For the text-containing cell, return its midpoint in (X, Y) coordinate format. 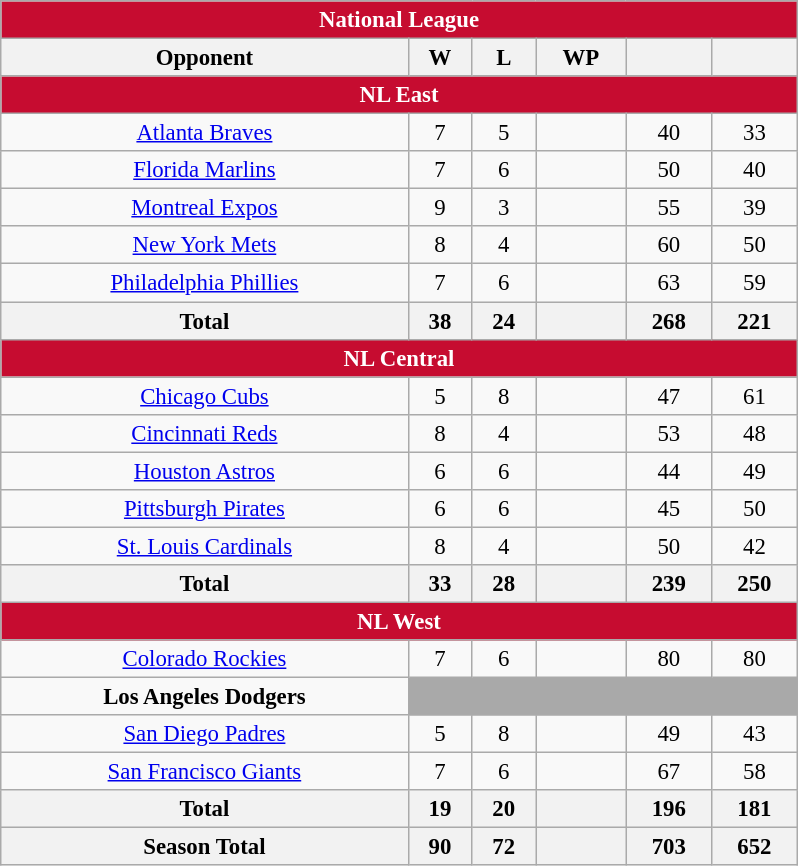
268 (669, 321)
67 (669, 772)
652 (755, 847)
3 (504, 208)
WP (581, 58)
San Diego Padres (204, 734)
NL Central (399, 358)
703 (669, 847)
53 (669, 433)
Montreal Expos (204, 208)
60 (669, 245)
43 (755, 734)
55 (669, 208)
NL West (399, 621)
Colorado Rockies (204, 659)
181 (755, 809)
239 (669, 584)
Chicago Cubs (204, 396)
59 (755, 283)
L (504, 58)
20 (504, 809)
Philadelphia Phillies (204, 283)
San Francisco Giants (204, 772)
Florida Marlins (204, 170)
Los Angeles Dodgers (204, 697)
Opponent (204, 58)
250 (755, 584)
72 (504, 847)
9 (440, 208)
New York Mets (204, 245)
196 (669, 809)
W (440, 58)
44 (669, 471)
45 (669, 509)
St. Louis Cardinals (204, 546)
48 (755, 433)
38 (440, 321)
Season Total (204, 847)
42 (755, 546)
24 (504, 321)
NL East (399, 95)
221 (755, 321)
Pittsburgh Pirates (204, 509)
28 (504, 584)
Houston Astros (204, 471)
63 (669, 283)
90 (440, 847)
47 (669, 396)
61 (755, 396)
39 (755, 208)
58 (755, 772)
19 (440, 809)
Cincinnati Reds (204, 433)
National League (399, 20)
Atlanta Braves (204, 133)
